Extract the (X, Y) coordinate from the center of the cell holding the provided text.  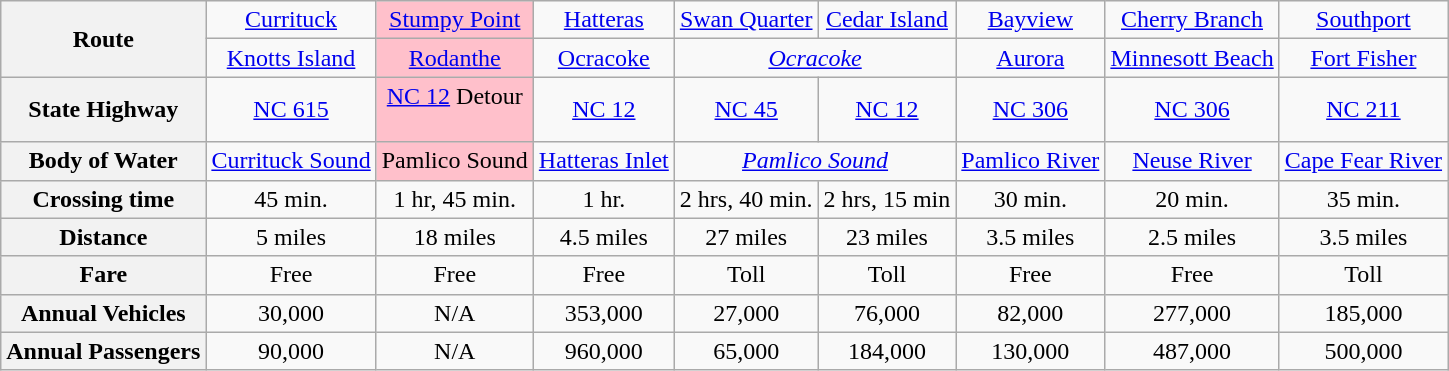
960,000 (604, 351)
Swan Quarter (746, 20)
185,000 (1363, 313)
30,000 (291, 313)
35 min. (1363, 199)
Neuse River (1192, 161)
2 hrs, 15 min (887, 199)
Currituck Sound (291, 161)
353,000 (604, 313)
State Highway (104, 110)
1 hr. (604, 199)
Cherry Branch (1192, 20)
184,000 (887, 351)
2.5 miles (1192, 237)
Hatteras (604, 20)
20 min. (1192, 199)
30 min. (1030, 199)
Aurora (1030, 58)
NC 615 (291, 110)
Fare (104, 275)
Bayview (1030, 20)
18 miles (454, 237)
Fort Fisher (1363, 58)
65,000 (746, 351)
Stumpy Point (454, 20)
27,000 (746, 313)
1 hr, 45 min. (454, 199)
76,000 (887, 313)
Southport (1363, 20)
Cape Fear River (1363, 161)
NC 12 Detour (454, 110)
Annual Passengers (104, 351)
Minnesott Beach (1192, 58)
45 min. (291, 199)
Annual Vehicles (104, 313)
277,000 (1192, 313)
487,000 (1192, 351)
Distance (104, 237)
NC 45 (746, 110)
Hatteras Inlet (604, 161)
2 hrs, 40 min. (746, 199)
90,000 (291, 351)
Route (104, 39)
Knotts Island (291, 58)
Cedar Island (887, 20)
Body of Water (104, 161)
Currituck (291, 20)
23 miles (887, 237)
Rodanthe (454, 58)
27 miles (746, 237)
82,000 (1030, 313)
Pamlico River (1030, 161)
4.5 miles (604, 237)
NC 211 (1363, 110)
Crossing time (104, 199)
130,000 (1030, 351)
5 miles (291, 237)
500,000 (1363, 351)
